From the cell containing the given text, extract its center point as [X, Y] coordinate. 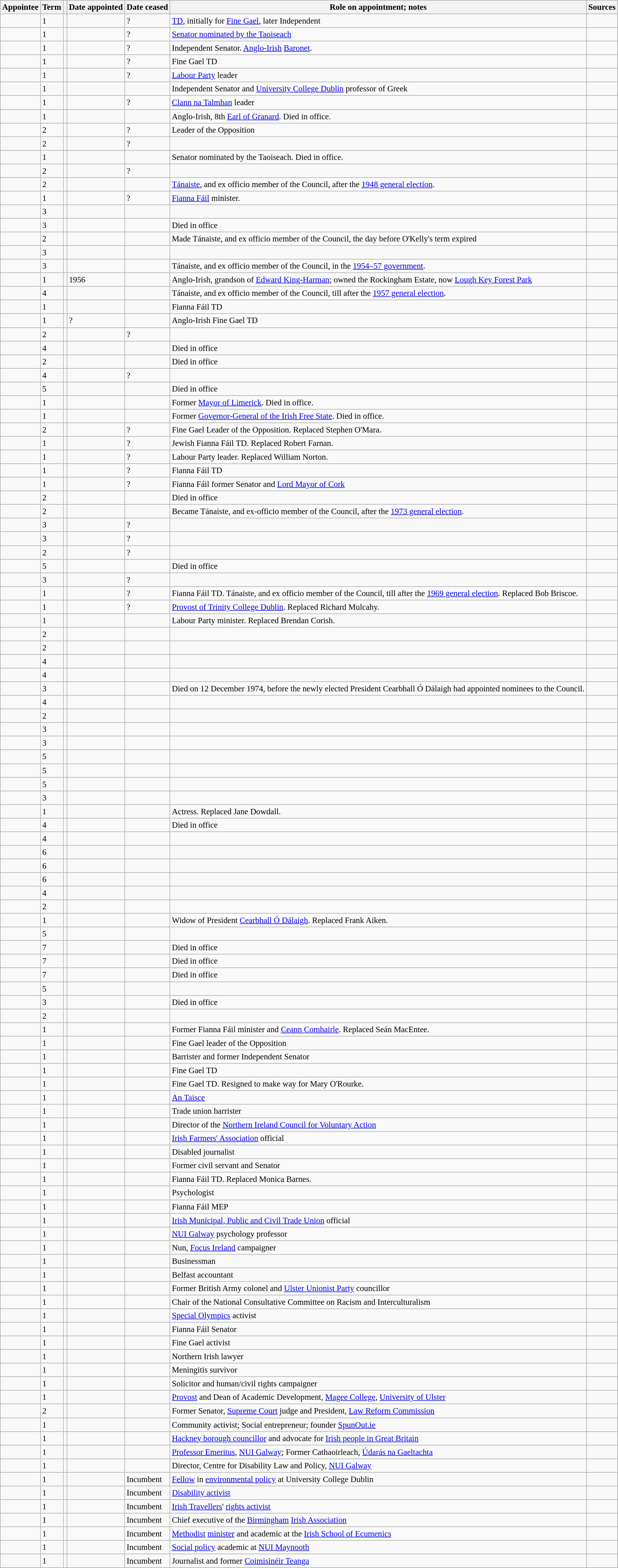
Anglo-Irish, grandson of Edward King-Harman; owned the Rockingham Estate, now Lough Key Forest Park [378, 280]
Date appointed [96, 7]
Barrister and former Independent Senator [378, 1057]
Became Tánaiste, and ex-officio member of the Council, after the 1973 general election. [378, 512]
Anglo-Irish Fine Gael TD [378, 321]
Provost and Dean of Academic Development, Magee College, University of Ulster [378, 1398]
Fianna Fáil Senator [378, 1329]
Widow of President Cearbhall Ó Dálaigh. Replaced Frank Aiken. [378, 920]
Meningitis survivor [378, 1370]
Provost of Trinity College Dublin. Replaced Richard Mulcahy. [378, 607]
Date ceased [147, 7]
Sources [602, 7]
Former Senator, Supreme Court judge and President, Law Reform Commission [378, 1411]
Trade union barrister [378, 1111]
Anglo-Irish, 8th Earl of Granard. Died in office. [378, 116]
1956 [96, 280]
Professor Emeritus, NUI Galway; Former Cathaoirleach, Údarás na Gaeltachta [378, 1452]
Former Fianna Fáil minister and Ceann Comhairle. Replaced Seán MacEntee. [378, 1029]
Former Mayor of Limerick. Died in office. [378, 402]
Clann na Talmhan leader [378, 103]
Former British Army colonel and Ulster Unionist Party councillor [378, 1288]
Fellow in environmental policy at University College Dublin [378, 1479]
Northern Irish lawyer [378, 1357]
Fine Gael leader of the Opposition [378, 1043]
Independent Senator. Anglo-Irish Baronet. [378, 48]
Irish Farmers' Association official [378, 1138]
Tánaiste, and ex officio member of the Council, after the 1948 general election. [378, 185]
Irish Travellers' rights activist [378, 1506]
Disability activist [378, 1493]
Term [51, 7]
Methodist minister and academic at the Irish School of Ecumenics [378, 1534]
Appointee [20, 7]
Senator nominated by the Taoiseach [378, 34]
Belfast accountant [378, 1275]
Fianna Fáil MEP [378, 1207]
Hackney borough councillor and advocate for Irish people in Great Britain [378, 1438]
Labour Party minister. Replaced Brendan Corish. [378, 621]
Irish Municipal, Public and Civil Trade Union official [378, 1220]
Fine Gael activist [378, 1343]
Fine Gael Leader of the Opposition. Replaced Stephen O'Mara. [378, 430]
NUI Galway psychology professor [378, 1234]
Chair of the National Consultative Committee on Racism and Interculturalism [378, 1302]
Businessman [378, 1261]
Disabled journalist [378, 1152]
Jewish Fianna Fáil TD. Replaced Robert Farnan. [378, 443]
Psychologist [378, 1193]
Fianna Fáil TD. Tánaiste, and ex officio member of the Council, till after the 1969 general election. Replaced Bob Briscoe. [378, 593]
Leader of the Opposition [378, 130]
Role on appointment; notes [378, 7]
Chief executive of the Birmingham Irish Association [378, 1520]
Fine Gael TD. Resigned to make way for Mary O'Rourke. [378, 1084]
Journalist and former Coimisinéir Teanga [378, 1561]
Actress. Replaced Jane Dowdall. [378, 811]
Community activist; Social entrepreneur; founder SpunOut.ie [378, 1425]
Tánaiste, and ex officio member of the Council, till after the 1957 general election. [378, 293]
Labour Party leader. Replaced William Norton. [378, 457]
Solicitor and human/civil rights campaigner [378, 1384]
Former Governor-General of the Irish Free State. Died in office. [378, 416]
Social policy academic at NUI Maynooth [378, 1547]
Labour Party leader [378, 75]
Director of the Northern Ireland Council for Voluntary Action [378, 1125]
Fianna Fáil minister. [378, 198]
TD, initially for Fine Gael, later Independent [378, 21]
Fianna Fáil former Senator and Lord Mayor of Cork [378, 484]
An Taisce [378, 1097]
Former civil servant and Senator [378, 1166]
Made Tánaiste, and ex officio member of the Council, the day before O'Kelly's term expired [378, 239]
Tánaiste, and ex officio member of the Council, in the 1954–57 government. [378, 266]
Independent Senator and University College Dublin professor of Greek [378, 89]
Fianna Fáil TD. Replaced Monica Barnes. [378, 1179]
Died on 12 December 1974, before the newly elected President Cearbhall Ó Dálaigh had appointed nominees to the Council. [378, 689]
Nun, Focus Ireland campaigner [378, 1248]
Special Olympics activist [378, 1316]
Senator nominated by the Taoiseach. Died in office. [378, 157]
Director, Centre for Disability Law and Policy, NUI Galway [378, 1465]
